Search for the cell housing the specified text and yield its (x, y) center coordinate. 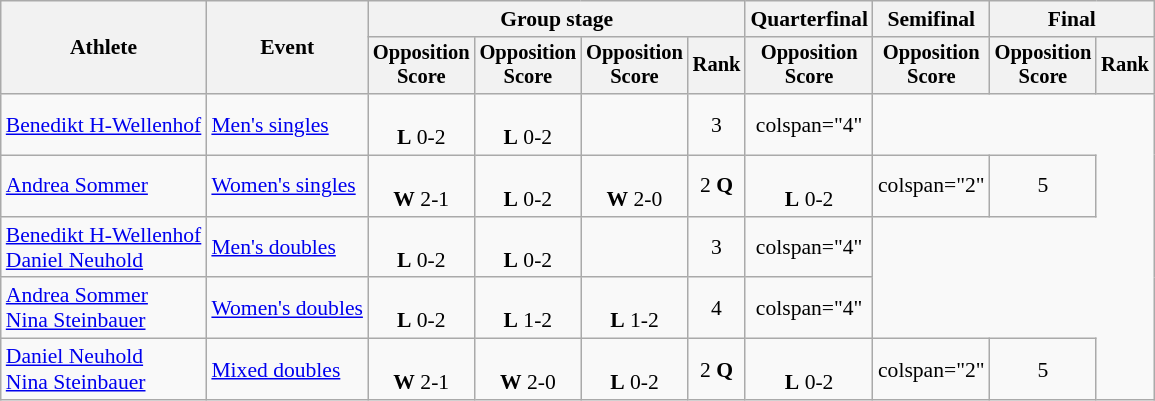
Men's singles (287, 124)
Men's doubles (287, 248)
Women's doubles (287, 308)
Athlete (104, 48)
Daniel NeuholdNina Steinbauer (104, 370)
Andrea Sommer (104, 186)
Benedikt H-WellenhofDaniel Neuhold (104, 248)
Quarterfinal (809, 19)
Final (1072, 19)
Mixed doubles (287, 370)
Benedikt H-Wellenhof (104, 124)
Group stage (556, 19)
Women's singles (287, 186)
Event (287, 48)
Semifinal (932, 19)
4 (717, 308)
Andrea SommerNina Steinbauer (104, 308)
